Return [X, Y] of the center of cell containing provided text 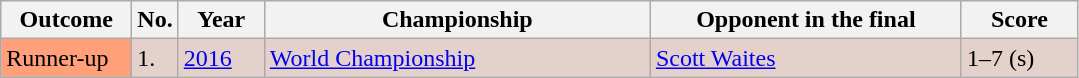
Score [1019, 20]
Outcome [66, 20]
World Championship [457, 58]
Championship [457, 20]
Year [221, 20]
No. [155, 20]
2016 [221, 58]
Opponent in the final [806, 20]
Scott Waites [806, 58]
1–7 (s) [1019, 58]
1. [155, 58]
Runner-up [66, 58]
